Output the [X, Y] coordinate of the center of the cell containing the given text.  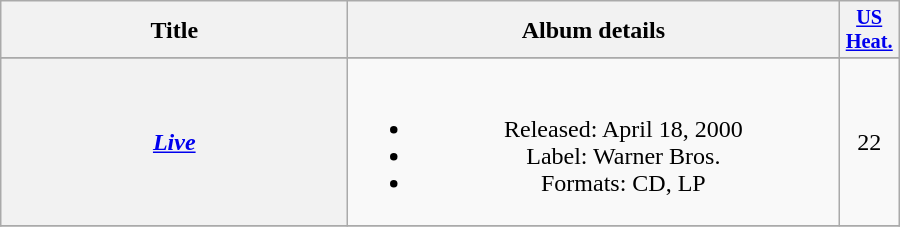
Released: April 18, 2000Label: Warner Bros.Formats: CD, LP [594, 142]
US Heat. [870, 30]
Title [174, 30]
Album details [594, 30]
Live [174, 142]
22 [870, 142]
